Extract the [x, y] coordinate from the center of the cell holding the provided text.  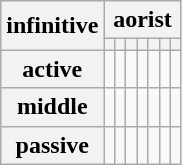
infinitive [52, 26]
active [52, 69]
passive [52, 145]
middle [52, 107]
aorist [142, 20]
